For the text-containing cell, return its midpoint in [x, y] coordinate format. 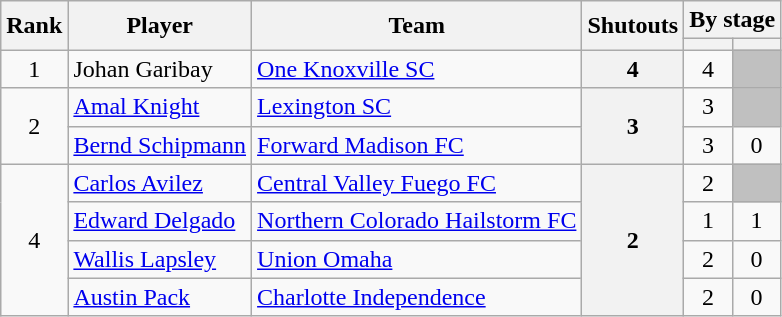
One Knoxville SC [417, 69]
Wallis Lapsley [160, 259]
Lexington SC [417, 107]
Austin Pack [160, 297]
Bernd Schipmann [160, 145]
Team [417, 26]
Union Omaha [417, 259]
Central Valley Fuego FC [417, 183]
Edward Delgado [160, 221]
Forward Madison FC [417, 145]
Player [160, 26]
Rank [34, 26]
Carlos Avilez [160, 183]
Charlotte Independence [417, 297]
Johan Garibay [160, 69]
By stage [732, 20]
Northern Colorado Hailstorm FC [417, 221]
Shutouts [633, 26]
Amal Knight [160, 107]
